Find where the given text appears and provide that cell's center as [X, Y] coordinate. 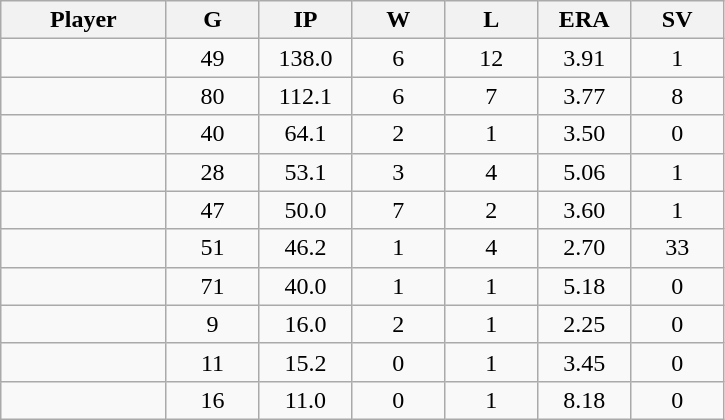
SV [678, 20]
138.0 [306, 58]
53.1 [306, 172]
3.45 [584, 362]
33 [678, 248]
40 [212, 134]
51 [212, 248]
50.0 [306, 210]
3.91 [584, 58]
8 [678, 96]
ERA [584, 20]
W [398, 20]
3.60 [584, 210]
16 [212, 400]
2.25 [584, 324]
8.18 [584, 400]
3.77 [584, 96]
L [492, 20]
G [212, 20]
12 [492, 58]
64.1 [306, 134]
40.0 [306, 286]
3 [398, 172]
28 [212, 172]
9 [212, 324]
5.18 [584, 286]
IP [306, 20]
5.06 [584, 172]
11.0 [306, 400]
11 [212, 362]
2.70 [584, 248]
15.2 [306, 362]
Player [84, 20]
80 [212, 96]
71 [212, 286]
112.1 [306, 96]
46.2 [306, 248]
47 [212, 210]
16.0 [306, 324]
3.50 [584, 134]
49 [212, 58]
